Return (X, Y) of the center of cell containing provided text 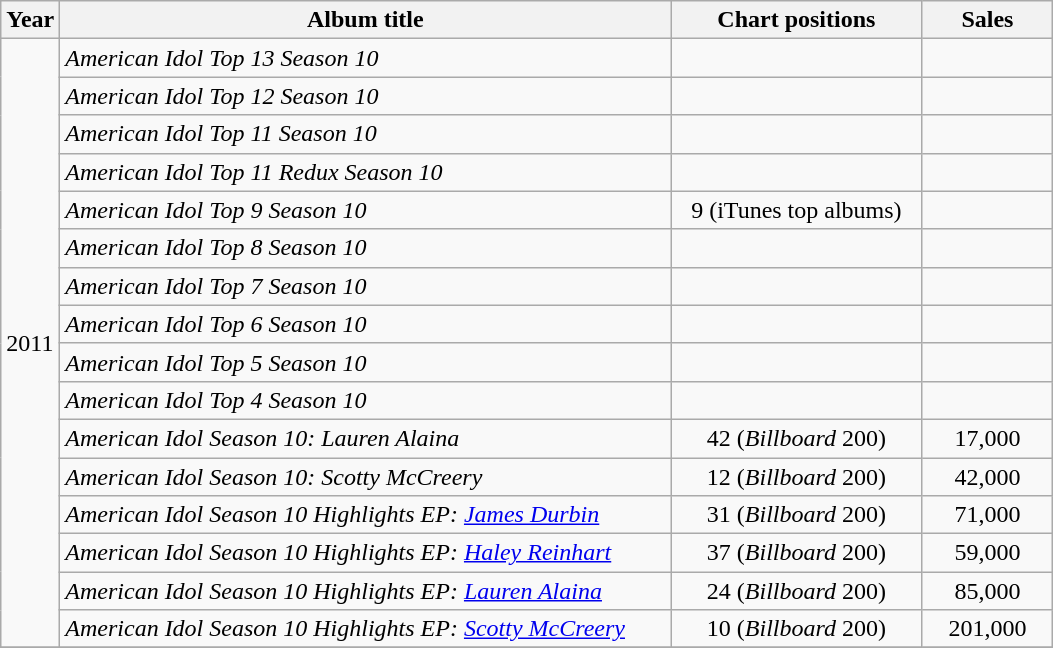
American Idol Season 10: Scotty McCreery (366, 477)
10 (Billboard 200) (796, 629)
American Idol Top 4 Season 10 (366, 400)
71,000 (988, 515)
American Idol Top 5 Season 10 (366, 362)
12 (Billboard 200) (796, 477)
American Idol Top 8 Season 10 (366, 248)
17,000 (988, 438)
37 (Billboard 200) (796, 553)
Sales (988, 20)
American Idol Season 10 Highlights EP: James Durbin (366, 515)
9 (iTunes top albums) (796, 210)
American Idol Top 12 Season 10 (366, 96)
American Idol Season 10 Highlights EP: Haley Reinhart (366, 553)
American Idol Top 6 Season 10 (366, 324)
59,000 (988, 553)
2011 (30, 344)
42 (Billboard 200) (796, 438)
American Idol Top 11 Season 10 (366, 134)
American Idol Season 10 Highlights EP: Lauren Alaina (366, 591)
American Idol Top 11 Redux Season 10 (366, 172)
24 (Billboard 200) (796, 591)
American Idol Top 7 Season 10 (366, 286)
31 (Billboard 200) (796, 515)
American Idol Top 9 Season 10 (366, 210)
Album title (366, 20)
Year (30, 20)
42,000 (988, 477)
American Idol Season 10 Highlights EP: Scotty McCreery (366, 629)
American Idol Season 10: Lauren Alaina (366, 438)
Chart positions (796, 20)
85,000 (988, 591)
American Idol Top 13 Season 10 (366, 58)
201,000 (988, 629)
